Return the (x, y) coordinate for the center point of the cell that contains the specified text.  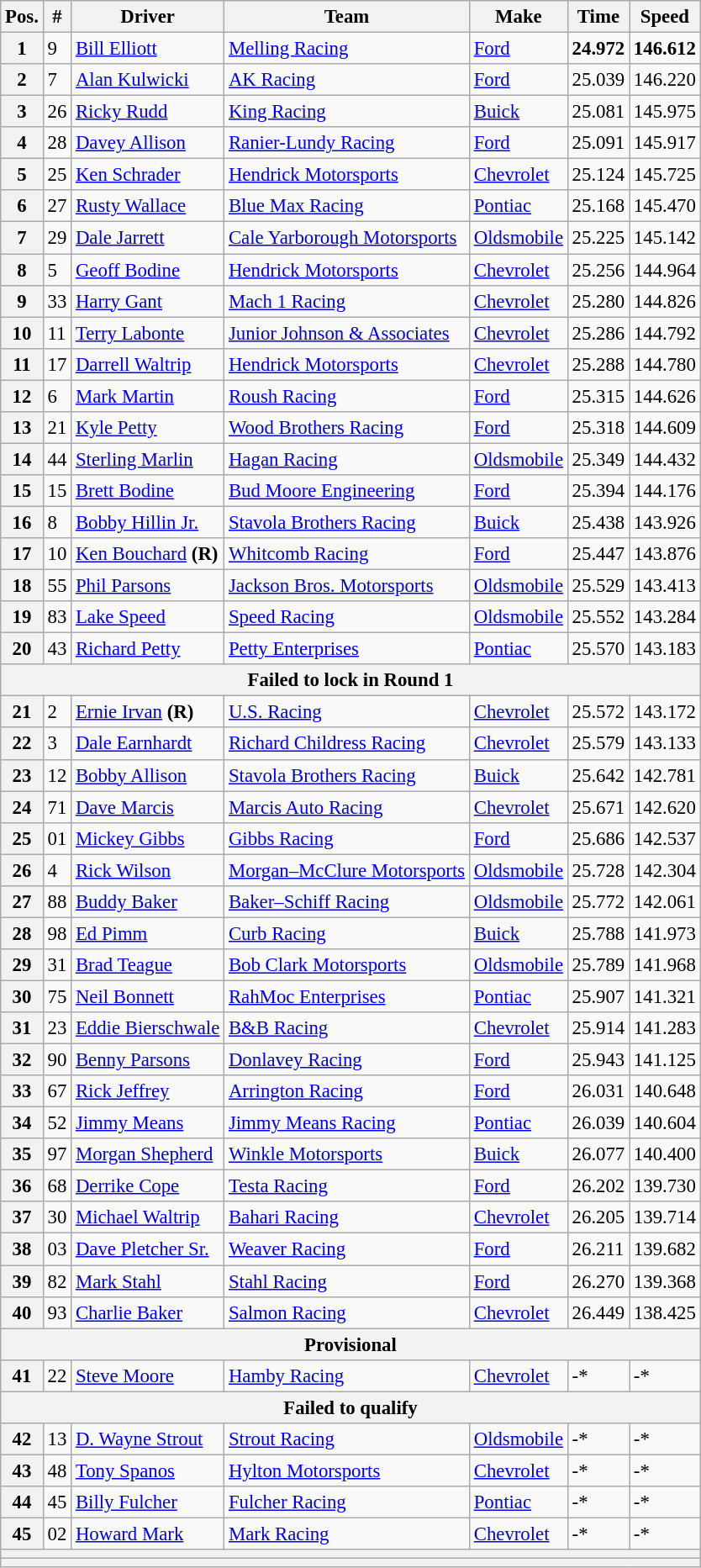
19 (22, 617)
01 (57, 838)
25.772 (598, 902)
25.280 (598, 301)
144.176 (666, 491)
55 (57, 586)
Michael Waltrip (148, 1218)
141.125 (666, 1060)
139.714 (666, 1218)
Bobby Hillin Jr. (148, 522)
Derrike Cope (148, 1186)
25.081 (598, 112)
03 (57, 1249)
Speed (666, 17)
144.792 (666, 333)
Rick Jeffrey (148, 1091)
25.642 (598, 775)
141.973 (666, 933)
D. Wayne Strout (148, 1439)
Cale Yarborough Motorsports (347, 238)
Alan Kulwicki (148, 80)
141.321 (666, 996)
83 (57, 617)
67 (57, 1091)
Bobby Allison (148, 775)
Mark Stahl (148, 1281)
25.288 (598, 364)
18 (22, 586)
Wood Brothers Racing (347, 428)
Harry Gant (148, 301)
26.211 (598, 1249)
Brett Bodine (148, 491)
25.789 (598, 965)
Dale Earnhardt (148, 744)
Benny Parsons (148, 1060)
52 (57, 1123)
145.725 (666, 175)
26.449 (598, 1312)
Weaver Racing (347, 1249)
38 (22, 1249)
25.318 (598, 428)
98 (57, 933)
Ken Schrader (148, 175)
40 (22, 1312)
90 (57, 1060)
20 (22, 649)
24.972 (598, 49)
Bud Moore Engineering (347, 491)
Charlie Baker (148, 1312)
Geoff Bodine (148, 270)
Ed Pimm (148, 933)
Fulcher Racing (347, 1502)
Salmon Racing (347, 1312)
# (57, 17)
143.133 (666, 744)
Driver (148, 17)
U.S. Racing (347, 712)
Provisional (350, 1344)
Rusty Wallace (148, 206)
25.788 (598, 933)
35 (22, 1154)
25.943 (598, 1060)
Pos. (22, 17)
Hagan Racing (347, 459)
Tony Spanos (148, 1470)
Blue Max Racing (347, 206)
1 (22, 49)
Ernie Irvan (R) (148, 712)
143.413 (666, 586)
34 (22, 1123)
King Racing (347, 112)
142.061 (666, 902)
39 (22, 1281)
Stahl Racing (347, 1281)
RahMoc Enterprises (347, 996)
25.168 (598, 206)
Ranier-Lundy Racing (347, 143)
93 (57, 1312)
25.671 (598, 807)
16 (22, 522)
82 (57, 1281)
Bob Clark Motorsports (347, 965)
Steve Moore (148, 1375)
Ken Bouchard (R) (148, 554)
25.438 (598, 522)
88 (57, 902)
Curb Racing (347, 933)
Roush Racing (347, 396)
Failed to lock in Round 1 (350, 680)
Bahari Racing (347, 1218)
Petty Enterprises (347, 649)
Marcis Auto Racing (347, 807)
142.304 (666, 870)
25.286 (598, 333)
Mach 1 Racing (347, 301)
144.626 (666, 396)
36 (22, 1186)
26.270 (598, 1281)
139.368 (666, 1281)
26.077 (598, 1154)
144.780 (666, 364)
Buddy Baker (148, 902)
Mickey Gibbs (148, 838)
Dale Jarrett (148, 238)
25.315 (598, 396)
48 (57, 1470)
25.256 (598, 270)
144.826 (666, 301)
25.447 (598, 554)
25.349 (598, 459)
25.225 (598, 238)
Davey Allison (148, 143)
144.432 (666, 459)
25.529 (598, 586)
Mark Martin (148, 396)
Ricky Rudd (148, 112)
Jackson Bros. Motorsports (347, 586)
25.728 (598, 870)
25.572 (598, 712)
Rick Wilson (148, 870)
Terry Labonte (148, 333)
Time (598, 17)
32 (22, 1060)
140.604 (666, 1123)
Testa Racing (347, 1186)
Melling Racing (347, 49)
68 (57, 1186)
Arrington Racing (347, 1091)
Junior Johnson & Associates (347, 333)
25.570 (598, 649)
145.142 (666, 238)
Winkle Motorsports (347, 1154)
145.917 (666, 143)
145.975 (666, 112)
B&B Racing (347, 1028)
144.964 (666, 270)
Team (347, 17)
AK Racing (347, 80)
25.552 (598, 617)
Make (518, 17)
146.612 (666, 49)
25.124 (598, 175)
25.914 (598, 1028)
Gibbs Racing (347, 838)
Neil Bonnett (148, 996)
142.537 (666, 838)
Brad Teague (148, 965)
143.926 (666, 522)
139.682 (666, 1249)
71 (57, 807)
Failed to qualify (350, 1407)
Kyle Petty (148, 428)
Mark Racing (347, 1534)
Speed Racing (347, 617)
142.781 (666, 775)
Eddie Bierschwale (148, 1028)
Billy Fulcher (148, 1502)
Dave Pletcher Sr. (148, 1249)
Richard Childress Racing (347, 744)
141.283 (666, 1028)
25.091 (598, 143)
146.220 (666, 80)
26.039 (598, 1123)
26.205 (598, 1218)
Hamby Racing (347, 1375)
Darrell Waltrip (148, 364)
Strout Racing (347, 1439)
139.730 (666, 1186)
Bill Elliott (148, 49)
26.202 (598, 1186)
Morgan Shepherd (148, 1154)
02 (57, 1534)
24 (22, 807)
Sterling Marlin (148, 459)
14 (22, 459)
26.031 (598, 1091)
Howard Mark (148, 1534)
25.579 (598, 744)
143.284 (666, 617)
25.394 (598, 491)
145.470 (666, 206)
Richard Petty (148, 649)
143.172 (666, 712)
75 (57, 996)
143.183 (666, 649)
140.400 (666, 1154)
37 (22, 1218)
25.039 (598, 80)
97 (57, 1154)
Baker–Schiff Racing (347, 902)
Phil Parsons (148, 586)
142.620 (666, 807)
144.609 (666, 428)
Hylton Motorsports (347, 1470)
25.907 (598, 996)
Jimmy Means (148, 1123)
Whitcomb Racing (347, 554)
Donlavey Racing (347, 1060)
141.968 (666, 965)
Jimmy Means Racing (347, 1123)
138.425 (666, 1312)
Dave Marcis (148, 807)
Lake Speed (148, 617)
Morgan–McClure Motorsports (347, 870)
42 (22, 1439)
140.648 (666, 1091)
143.876 (666, 554)
41 (22, 1375)
25.686 (598, 838)
